Scan for the cell matching the given text and deliver its (X, Y) coordinate at center. 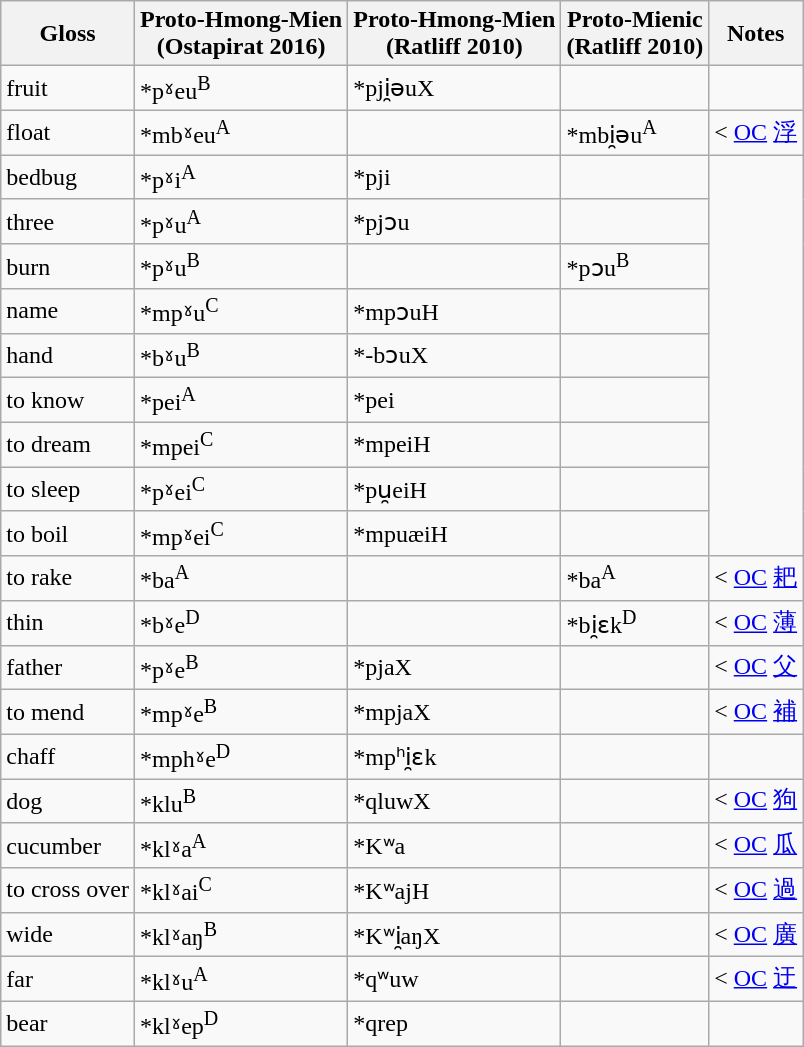
*mpˠuC (240, 312)
*-bɔuX (454, 356)
< OC 父 (756, 668)
fruit (68, 88)
*pjɔu (454, 222)
*klˠuA (240, 980)
*mpeiH (454, 444)
to dream (68, 444)
to cross over (68, 890)
*mpˠeiC (240, 534)
*pji̯əuX (454, 88)
< OC 浮 (756, 132)
bedbug (68, 178)
< OC 狗 (756, 802)
< OC 廣 (756, 934)
*qrep (454, 1024)
*mpjaX (454, 712)
*bi̯ɛkD (635, 622)
*pu̯eiH (454, 490)
*peiA (240, 400)
Proto-Hmong-Mien(Ostapirat 2016) (240, 34)
*pei (454, 400)
Notes (756, 34)
< OC 補 (756, 712)
*Kʷi̯aŋX (454, 934)
*mpˠeB (240, 712)
*kluB (240, 802)
*pˠuA (240, 222)
*mbˠeuA (240, 132)
*qʷuw (454, 980)
< OC 薄 (756, 622)
*mpʰi̯ɛk (454, 756)
Proto-Hmong-Mien(Ratliff 2010) (454, 34)
to rake (68, 578)
*pˠeiC (240, 490)
wide (68, 934)
*mphˠeD (240, 756)
*klˠaiC (240, 890)
*pˠeB (240, 668)
< OC 迂 (756, 980)
to mend (68, 712)
*klˠaA (240, 846)
*pˠeuB (240, 88)
*pˠiA (240, 178)
to boil (68, 534)
*KʷajH (454, 890)
burn (68, 266)
*klˠepD (240, 1024)
< OC 耙 (756, 578)
far (68, 980)
Proto-Mienic(Ratliff 2010) (635, 34)
dog (68, 802)
*pɔuB (635, 266)
< OC 過 (756, 890)
thin (68, 622)
*mpɔuH (454, 312)
float (68, 132)
*mpuæiH (454, 534)
*pjaX (454, 668)
father (68, 668)
*mpeiC (240, 444)
*Kʷa (454, 846)
Gloss (68, 34)
*qluwX (454, 802)
*klˠaŋB (240, 934)
< OC 瓜 (756, 846)
name (68, 312)
*mbi̯əuA (635, 132)
three (68, 222)
cucumber (68, 846)
*bˠeD (240, 622)
bear (68, 1024)
*pˠuB (240, 266)
hand (68, 356)
*bˠuB (240, 356)
to know (68, 400)
*pji (454, 178)
to sleep (68, 490)
chaff (68, 756)
